Locate the cell with the specified text and output its (X, Y) center coordinate. 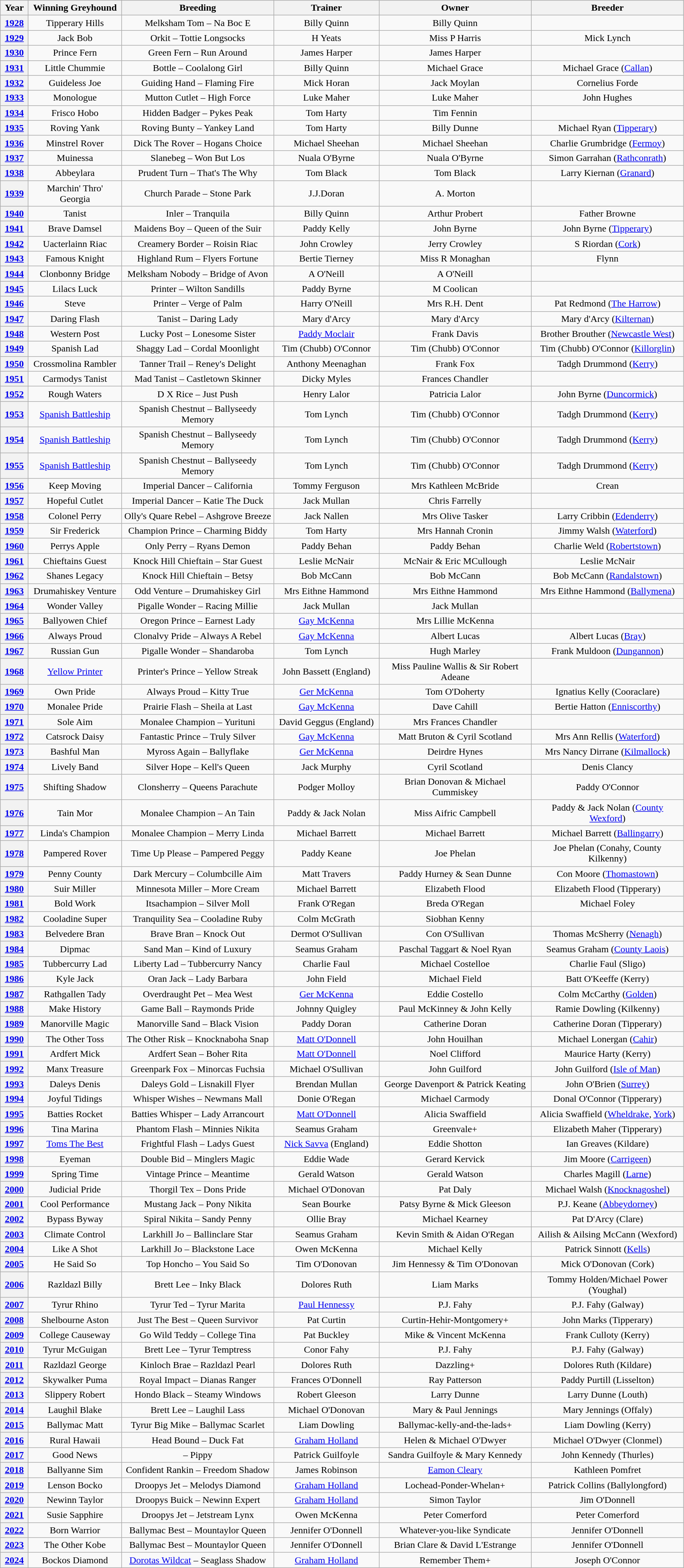
1957 (14, 501)
1970 (14, 706)
Dolores Ruth (Kildare) (607, 1365)
Patrick Collins (Ballylongford) (607, 1485)
Larry Cribbin (Edenderry) (607, 516)
McNair & Eric MCullough (455, 561)
Larkhill Jo – Ballinclare Star (198, 1234)
Paddy Purtill (Lisselton) (607, 1380)
1990 (14, 1039)
2000 (14, 1189)
Head Bound – Duck Fat (198, 1440)
Little Chummie (75, 68)
2024 (14, 1560)
1968 (14, 671)
Bob McCann (Randalstown) (607, 576)
Silver Hope – Kell's Queen (198, 767)
Myross Again – Ballyflake (198, 752)
Michael Grace (455, 68)
Paddy Kelly (326, 229)
Maurice Harty (Kerry) (607, 1054)
The Other Toss (75, 1039)
Tim Fennin (455, 113)
2020 (14, 1500)
Siobhan Kenny (455, 919)
Paddy Keane (326, 854)
Mrs Olive Tasker (455, 516)
Brian Clare & David L'Estrange (455, 1545)
Winning Greyhound (75, 8)
Elizabeth Flood (Tipperary) (607, 889)
John Houilhan (455, 1039)
Printer's Prince – Yellow Streak (198, 671)
Charlie Faul (Sligo) (607, 964)
1986 (14, 979)
Mrs Ann Rellis (Waterford) (607, 737)
Thomas McSherry (Nenagh) (607, 934)
Colonel Perry (75, 516)
1987 (14, 994)
1941 (14, 229)
Penny County (75, 874)
Prudent Turn – That's The Why (198, 173)
Jerry Crowley (455, 244)
1937 (14, 158)
Eamon Cleary (455, 1470)
Patrick Sinnott (Kells) (607, 1249)
Paddy O'Connor (607, 787)
Lively Band (75, 767)
1981 (14, 904)
Spanish Lad (75, 349)
Mary d'Arcy (Kilternan) (607, 319)
Batt O'Keeffe (Kerry) (607, 979)
Albert Lucas (455, 636)
Sandra Guilfoyle & Mary Kennedy (455, 1455)
Liam Dowling (326, 1425)
Perrys Apple (75, 546)
Abbeylara (75, 173)
D X Rice – Just Push (198, 394)
1949 (14, 349)
Pigalle Wonder – Racing Millie (198, 606)
1983 (14, 934)
1994 (14, 1099)
J.J.Doran (326, 193)
Kyle Jack (75, 979)
Dipmac (75, 949)
Green Fern – Run Around (198, 53)
Highland Rum – Flyers Fortune (198, 259)
Catherine Doran (455, 1024)
Michael Ryan (Tipperary) (607, 128)
Knock Hill Chieftain – Betsy (198, 576)
Guideless Joe (75, 83)
Paddy Hurney & Sean Dunne (455, 874)
Pat Daly (455, 1189)
Monalee Champion – Yurituni (198, 721)
Dark Mercury – Columbcille Aim (198, 874)
Double Bid – Minglers Magic (198, 1159)
John Kennedy (Thurles) (607, 1455)
1934 (14, 113)
Father Browne (607, 214)
Podger Molloy (326, 787)
1953 (14, 414)
1959 (14, 531)
Ballyowen Chief (75, 621)
Paul Hennessy (326, 1305)
Climate Control (75, 1234)
Brave Damsel (75, 229)
Ballyanne Sim (75, 1470)
1999 (14, 1174)
1947 (14, 319)
Alicia Swaffield (455, 1114)
Tipperary Hills (75, 23)
2010 (14, 1350)
Seamus Graham (County Laois) (607, 949)
2022 (14, 1530)
Daring Flash (75, 319)
2009 (14, 1335)
Bertie Tierney (326, 259)
Patricia Lalor (455, 394)
Pat Curtin (326, 1320)
Imperial Dancer – California (198, 486)
2017 (14, 1455)
Con Moore (Thomastown) (607, 874)
Frank Davis (455, 334)
Steve (75, 304)
Church Parade – Stone Park (198, 193)
1996 (14, 1129)
Michael O'Sullivan (326, 1069)
2015 (14, 1425)
Jim Hennessy & Tim O'Donovan (455, 1264)
He Said So (75, 1264)
1942 (14, 244)
Mrs Frances Chandler (455, 721)
Michael Walsh (Knocknagoshel) (607, 1189)
Michael Barrett (Ballingarry) (607, 833)
Eddie Shotton (455, 1144)
2019 (14, 1485)
Newinn Taylor (75, 1500)
1969 (14, 691)
John O'Brien (Surrey) (607, 1084)
2014 (14, 1410)
Eddie Wade (326, 1159)
1954 (14, 439)
Hondo Black – Steamy Windows (198, 1395)
1962 (14, 576)
Simon Taylor (455, 1500)
Con O'Sullivan (455, 934)
Harry O'Neill (326, 304)
2003 (14, 1234)
1965 (14, 621)
Bypass Byway (75, 1219)
Mary Jennings (Offaly) (607, 1410)
Daleys Denis (75, 1084)
2016 (14, 1440)
Helen & Michael O'Dwyer (455, 1440)
Monologue (75, 98)
Shaggy Lad – Cordal Moonlight (198, 349)
1972 (14, 737)
P.J. Keane (Abbeydorney) (607, 1204)
Breeding (198, 8)
Whatever-you-like Syndicate (455, 1530)
Kathleen Pomfret (607, 1470)
Crean (607, 486)
John Hughes (607, 98)
1952 (14, 394)
Hopeful Cutlet (75, 501)
Ardfert Mick (75, 1054)
Rural Hawaii (75, 1440)
John Crowley (326, 244)
John Byrne (455, 229)
Batties Whisper – Lady Arrancourt (198, 1114)
2007 (14, 1305)
Bockos Diamond (75, 1560)
Eyeman (75, 1159)
1930 (14, 53)
Michael Kearney (455, 1219)
Ian Greaves (Kildare) (607, 1144)
Dorotas Wildcat – Seaglass Shadow (198, 1560)
Frank Fox (455, 364)
Mick O'Donovan (Cork) (607, 1264)
Western Post (75, 334)
Droopys Jet – Jetstream Lynx (198, 1515)
Champion Prince – Charming Biddy (198, 531)
Pigalle Wonder – Shandaroba (198, 651)
Clonsherry – Queens Parachute (198, 787)
A. Morton (455, 193)
Melksham Nobody – Bridge of Avon (198, 274)
Judicial Pride (75, 1189)
1950 (14, 364)
Larry Dunne (Louth) (607, 1395)
Good News (75, 1455)
1943 (14, 259)
Frisco Hobo (75, 113)
Dazzling+ (455, 1365)
1989 (14, 1024)
1998 (14, 1159)
James Robinson (326, 1470)
Mike & Vincent McKenna (455, 1335)
2021 (14, 1515)
Breeder (607, 8)
1995 (14, 1114)
Mrs Kathleen McBride (455, 486)
Simon Garrahan (Rathconrath) (607, 158)
Mrs Lillie McKenna (455, 621)
2002 (14, 1219)
John Byrne (Duncormick) (607, 394)
1991 (14, 1054)
Born Warrior (75, 1530)
1948 (14, 334)
Pat Buckley (326, 1335)
Rathgallen Tady (75, 994)
Tommy Ferguson (326, 486)
Mrs R.H. Dent (455, 304)
Inler – Tranquila (198, 214)
2011 (14, 1365)
Orkit – Tottie Longsocks (198, 38)
Guiding Hand – Flaming Fire (198, 83)
Brave Bran – Knock Out (198, 934)
2008 (14, 1320)
Tanist – Daring Lady (198, 319)
Always Proud (75, 636)
Tyrur McGuigan (75, 1350)
1933 (14, 98)
Mutton Cutlet – High Force (198, 98)
Yellow Printer (75, 671)
Shifting Shadow (75, 787)
1984 (14, 949)
Minstrel Rover (75, 143)
Only Perry – Ryans Demon (198, 546)
George Davenport & Patrick Keating (455, 1084)
Always Proud – Kitty True (198, 691)
Prince Fern (75, 53)
Paddy Moclair (326, 334)
Mad Tanist – Castletown Skinner (198, 379)
Famous Knight (75, 259)
1985 (14, 964)
Jim Moore (Carrigeen) (607, 1159)
Crossmolina Rambler (75, 364)
Spiral Nikita – Sandy Penny (198, 1219)
Frank Culloty (Kerry) (607, 1335)
Miss Aifric Campbell (455, 813)
Droopys Buick – Newinn Expert (198, 1500)
Lochead-Ponder-Whelan+ (455, 1485)
Mrs Hannah Cronin (455, 531)
Paschal Taggart & Noel Ryan (455, 949)
Vintage Prince – Meantime (198, 1174)
Miss Pauline Wallis & Sir Robert Adeane (455, 671)
Curtin-Hehir-Montgomery+ (455, 1320)
Brian Donovan & Michael Cummiskey (455, 787)
Brett Lee – Tyrur Temptress (198, 1350)
Jack Bob (75, 38)
1978 (14, 854)
Frances O'Donnell (326, 1380)
Larry Kiernan (Granard) (607, 173)
Tranquility Sea – Cooladine Ruby (198, 919)
Tom O'Doherty (455, 691)
Kevin Smith & Aidan O'Regan (455, 1234)
Ballymac Matt (75, 1425)
Ramie Dowling (Kilkenny) (607, 1009)
Anthony Meenaghan (326, 364)
Game Ball – Raymonds Pride (198, 1009)
1992 (14, 1069)
Lilacs Luck (75, 289)
2004 (14, 1249)
Uacterlainn Riac (75, 244)
Tyrur Rhino (75, 1305)
1946 (14, 304)
1975 (14, 787)
Paul McKinney & John Kelly (455, 1009)
Keep Moving (75, 486)
2001 (14, 1204)
Colm McCarthy (Golden) (607, 994)
Ray Patterson (455, 1380)
Cornelius Forde (607, 83)
Cyril Scotland (455, 767)
Bottle – Coolalong Girl (198, 68)
Frank O'Regan (326, 904)
1960 (14, 546)
Tyrur Ted – Tyrur Marita (198, 1305)
2006 (14, 1284)
1964 (14, 606)
Go Wild Teddy – College Tina (198, 1335)
Suir Miller (75, 889)
Paddy & Jack Nolan (326, 813)
Mustang Jack – Pony Nikita (198, 1204)
Skywalker Puma (75, 1380)
1955 (14, 465)
Johnny Quigley (326, 1009)
Melksham Tom – Na Boc E (198, 23)
Dick The Rover – Hogans Choice (198, 143)
Gerard Kervick (455, 1159)
Shanes Legacy (75, 576)
Maidens Boy – Queen of the Suir (198, 229)
Greenpark Fox – Minorcas Fuchsia (198, 1069)
Colm McGrath (326, 919)
1928 (14, 23)
Top Honcho – You Said So (198, 1264)
Ardfert Sean – Boher Rita (198, 1054)
Mrs Nancy Dirrane (Kilmallock) (607, 752)
1974 (14, 767)
Shelbourne Aston (75, 1320)
Manx Treasure (75, 1069)
1980 (14, 889)
Odd Venture – Drumahiskey Girl (198, 591)
Bertie Hatton (Enniscorthy) (607, 706)
1963 (14, 591)
Creamery Border – Roisin Riac (198, 244)
Itsachampion – Silver Moll (198, 904)
1971 (14, 721)
Prairie Flash – Sheila at Last (198, 706)
1979 (14, 874)
Liam Dowling (Kerry) (607, 1425)
Dave Cahill (455, 706)
Patsy Byrne & Mick Gleeson (455, 1204)
Matt Travers (326, 874)
Frank Muldoon (Dungannon) (607, 651)
Miss P Harris (455, 38)
Paddy & Jack Nolan (County Wexford) (607, 813)
Rough Waters (75, 394)
Razldazl Billy (75, 1284)
Tim (Chubb) O'Connor (Killorglin) (607, 349)
Michael Costelloe (455, 964)
Bold Work (75, 904)
1982 (14, 919)
Tubbercurry Lad (75, 964)
Marchin' Thro' Georgia (75, 193)
Paddy Byrne (326, 289)
Breda O'Regan (455, 904)
Sole Aim (75, 721)
Hugh Marley (455, 651)
Imperial Dancer – Katie The Duck (198, 501)
Cooladine Super (75, 919)
Sean Bourke (326, 1204)
Henry Lalor (326, 394)
2023 (14, 1545)
Monalee Champion – An Tain (198, 813)
1956 (14, 486)
Jimmy Walsh (Waterford) (607, 531)
2005 (14, 1264)
Nick Savva (England) (326, 1144)
1945 (14, 289)
David Geggus (England) (326, 721)
Roving Bunty – Yankey Land (198, 128)
2018 (14, 1470)
Daleys Gold – Lisnakill Flyer (198, 1084)
Batties Rocket (75, 1114)
Brett Lee – Laughil Lass (198, 1410)
S Riordan (Cork) (607, 244)
Thorgil Tex – Dons Pride (198, 1189)
1931 (14, 68)
Ballymac-kelly-and-the-lads+ (455, 1425)
1935 (14, 128)
Mick Lynch (607, 38)
Larkhill Jo – Blackstone Lace (198, 1249)
Dicky Myles (326, 379)
Albert Lucas (Bray) (607, 636)
Ignatius Kelly (Cooraclare) (607, 691)
Tommy Holden/Michael Power (Youghal) (607, 1284)
Oran Jack – Lady Barbara (198, 979)
Monalee Pride (75, 706)
Michael Foley (607, 904)
M Coolican (455, 289)
Denis Clancy (607, 767)
Sir Frederick (75, 531)
Patrick Guilfoyle (326, 1455)
Pat D'Arcy (Clare) (607, 1219)
Chieftains Guest (75, 561)
Alicia Swaffield (Wheldrake, York) (607, 1114)
1938 (14, 173)
Greenvale+ (455, 1129)
Linda's Champion (75, 833)
Fantastic Prince – Truly Silver (198, 737)
Jack Moylan (455, 83)
The Other Risk – Knocknaboha Snap (198, 1039)
Own Pride (75, 691)
1977 (14, 833)
Conor Fahy (326, 1350)
Owner (455, 8)
1973 (14, 752)
Whisper Wishes – Newmans Mall (198, 1099)
Printer – Verge of Palm (198, 304)
Noel Clifford (455, 1054)
Joe Phelan (Conahy, County Kilkenny) (607, 854)
Billy Dunne (455, 128)
Catsrock Daisy (75, 737)
1967 (14, 651)
Kinloch Brae – Razldazl Pearl (198, 1365)
Michael Carmody (455, 1099)
Tanist (75, 214)
Michael Field (455, 979)
Cool Performance (75, 1204)
Printer – Wilton Sandills (198, 289)
2013 (14, 1395)
Mary & Paul Jennings (455, 1410)
John Guilford (455, 1069)
Flynn (607, 259)
Manorville Sand – Black Vision (198, 1024)
Hidden Badger – Pykes Peak (198, 113)
Tanner Trail – Reney's Delight (198, 364)
Droopys Jet – Melodys Diamond (198, 1485)
John Marks (Tipperary) (607, 1320)
Slanebeg – Won But Los (198, 158)
Like A Shot (75, 1249)
Monalee Champion – Merry Linda (198, 833)
Michael O'Dwyer (Clonmel) (607, 1440)
Paddy Doran (326, 1024)
Mick Horan (326, 83)
Joe Phelan (455, 854)
Wonder Valley (75, 606)
Belvedere Bran (75, 934)
Phantom Flash – Minnies Nikita (198, 1129)
Ailish & Ailsing McCann (Wexford) (607, 1234)
Tyrur Big Mike – Ballymac Scarlet (198, 1425)
Sand Man – Kind of Luxury (198, 949)
Larry Dunne (455, 1395)
– Pippy (198, 1455)
Roving Yank (75, 128)
Tain Mor (75, 813)
Clonbonny Bridge (75, 274)
Donal O'Connor (Tipperary) (607, 1099)
1958 (14, 516)
Catherine Doran (Tipperary) (607, 1024)
Time Up Please – Pampered Peggy (198, 854)
Tina Marina (75, 1129)
1993 (14, 1084)
Carmodys Tanist (75, 379)
Eddie Costello (455, 994)
Joseph O'Connor (607, 1560)
H Yeats (326, 38)
1997 (14, 1144)
Laughil Blake (75, 1410)
1988 (14, 1009)
Charlie Grumbridge (Fermoy) (607, 143)
Lenson Bocko (75, 1485)
1951 (14, 379)
John Field (326, 979)
Donie O'Regan (326, 1099)
Dermot O'Sullivan (326, 934)
Miss R Monaghan (455, 259)
Tim O'Donovan (326, 1264)
Joyful Tidings (75, 1099)
1940 (14, 214)
Manorville Magic (75, 1024)
1939 (14, 193)
Confident Rankin – Freedom Shadow (198, 1470)
Make History (75, 1009)
Jim O'Donnell (607, 1500)
Lucky Post – Lonesome Sister (198, 334)
Frances Chandler (455, 379)
Bashful Man (75, 752)
Charlie Faul (326, 964)
Overdraught Pet – Mea West (198, 994)
Toms The Best (75, 1144)
Michael Lonergan (Cahir) (607, 1039)
Matt Bruton & Cyril Scotland (455, 737)
Slippery Robert (75, 1395)
1961 (14, 561)
Oregon Prince – Earnest Lady (198, 621)
Deirdre Hynes (455, 752)
John Byrne (Tipperary) (607, 229)
1944 (14, 274)
Elizabeth Flood (455, 889)
Elizabeth Maher (Tipperary) (607, 1129)
Robert Gleeson (326, 1395)
Year (14, 8)
Charlie Weld (Robertstown) (607, 546)
College Causeway (75, 1335)
Spring Time (75, 1174)
Susie Sapphire (75, 1515)
Jack Nallen (326, 516)
Remember Them+ (455, 1560)
Drumahiskey Venture (75, 591)
1932 (14, 83)
Jack Murphy (326, 767)
1929 (14, 38)
Arthur Probert (455, 214)
1976 (14, 813)
Just The Best – Queen Survivor (198, 1320)
Brett Lee – Inky Black (198, 1284)
Olly's Quare Rebel – Ashgrove Breeze (198, 516)
Pampered Rover (75, 854)
The Other Kobe (75, 1545)
Russian Gun (75, 651)
Frightful Flash – Ladys Guest (198, 1144)
Chris Farrelly (455, 501)
John Guilford (Isle of Man) (607, 1069)
Razldazl George (75, 1365)
Minnesota Miller – More Cream (198, 889)
Michael Grace (Callan) (607, 68)
Muinessa (75, 158)
2012 (14, 1380)
John Bassett (England) (326, 671)
Pat Redmond (The Harrow) (607, 304)
1936 (14, 143)
Mrs Eithne Hammond (Ballymena) (607, 591)
1966 (14, 636)
Knock Hill Chieftain – Star Guest (198, 561)
Royal Impact – Dianas Ranger (198, 1380)
Michael Kelly (455, 1249)
Clonalvy Pride – Always A Rebel (198, 636)
Charles Magill (Larne) (607, 1174)
Brendan Mullan (326, 1084)
Brother Brouther (Newcastle West) (607, 334)
Trainer (326, 8)
Liberty Lad – Tubbercurry Nancy (198, 964)
Liam Marks (455, 1284)
Ollie Bray (326, 1219)
